For the text-containing cell, return its midpoint in (X, Y) coordinate format. 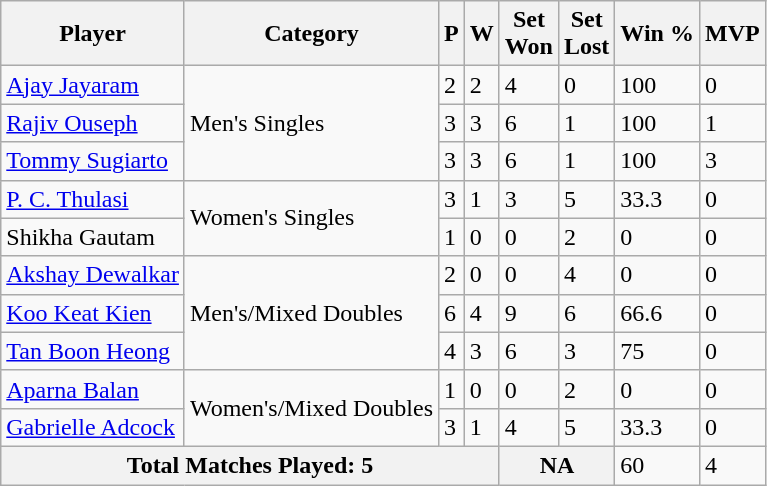
Women's/Mixed Doubles (311, 408)
Women's Singles (311, 218)
Rajiv Ouseph (93, 123)
Total Matches Played: 5 (250, 465)
Tan Boon Heong (93, 351)
Shikha Gautam (93, 237)
NA (557, 465)
SetWon (528, 34)
Tommy Sugiarto (93, 161)
Gabrielle Adcock (93, 427)
Koo Keat Kien (93, 313)
Men's Singles (311, 123)
Aparna Balan (93, 389)
Win % (658, 34)
Ajay Jayaram (93, 85)
Men's/Mixed Doubles (311, 313)
P (452, 34)
75 (658, 351)
Akshay Dewalkar (93, 275)
P. C. Thulasi (93, 199)
Player (93, 34)
60 (658, 465)
W (482, 34)
66.6 (658, 313)
Category (311, 34)
9 (528, 313)
MVP (732, 34)
SetLost (586, 34)
